From the cell containing the given text, extract its center point as (X, Y) coordinate. 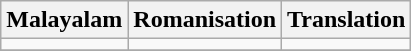
Malayalam (64, 20)
Translation (346, 20)
Romanisation (205, 20)
